Search for the cell housing the specified text and yield its [x, y] center coordinate. 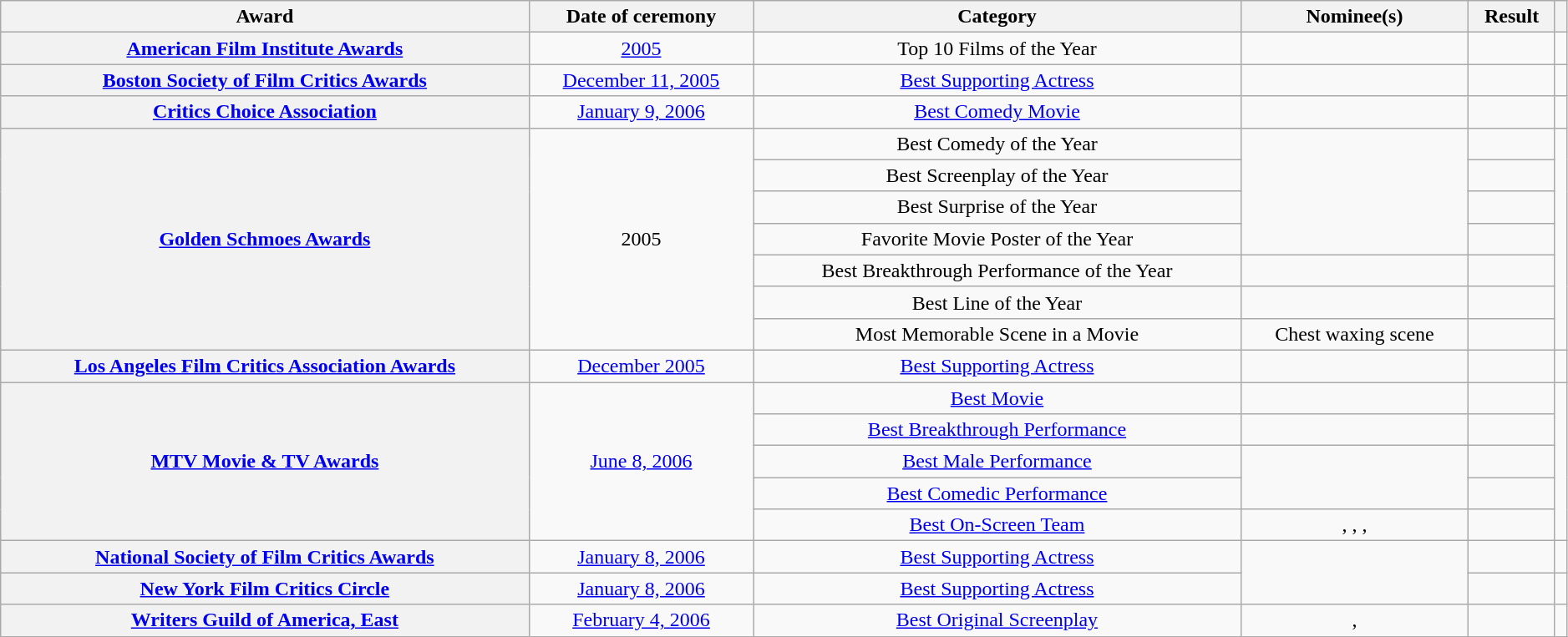
American Film Institute Awards [265, 48]
Boston Society of Film Critics Awards [265, 80]
Most Memorable Scene in a Movie [997, 334]
Critics Choice Association [265, 112]
Best Male Performance [997, 462]
Best Line of the Year [997, 302]
MTV Movie & TV Awards [265, 462]
Date of ceremony [642, 17]
Best Original Screenplay [997, 620]
Category [997, 17]
Nominee(s) [1355, 17]
Chest waxing scene [1355, 334]
Best Screenplay of the Year [997, 175]
National Society of Film Critics Awards [265, 557]
Best On-Screen Team [997, 525]
Best Comedy of the Year [997, 144]
Result [1512, 17]
, , , [1355, 525]
Writers Guild of America, East [265, 620]
June 8, 2006 [642, 462]
Golden Schmoes Awards [265, 239]
Best Comedic Performance [997, 493]
February 4, 2006 [642, 620]
Top 10 Films of the Year [997, 48]
January 9, 2006 [642, 112]
, [1355, 620]
Best Surprise of the Year [997, 207]
Best Breakthrough Performance [997, 430]
December 11, 2005 [642, 80]
Award [265, 17]
Favorite Movie Poster of the Year [997, 239]
New York Film Critics Circle [265, 589]
Los Angeles Film Critics Association Awards [265, 366]
Best Movie [997, 398]
Best Breakthrough Performance of the Year [997, 270]
December 2005 [642, 366]
Best Comedy Movie [997, 112]
